Identify which cell holds the provided text, then report its (X, Y) central coordinate. 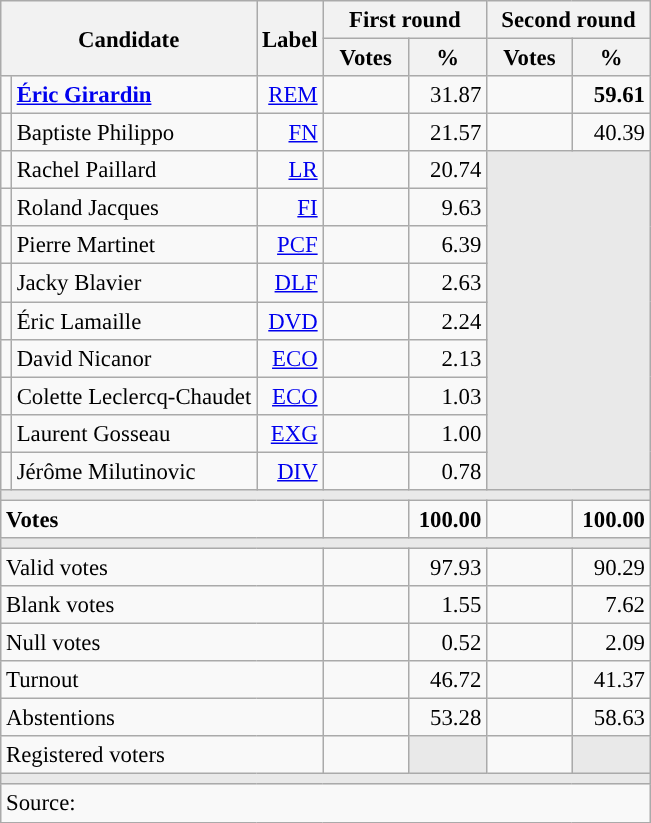
97.93 (448, 567)
46.72 (448, 680)
21.57 (448, 133)
Null votes (162, 643)
FN (290, 133)
FI (290, 208)
DLF (290, 283)
Turnout (162, 680)
Blank votes (162, 605)
First round (405, 20)
2.24 (448, 321)
Source: (326, 804)
Baptiste Philippo (134, 133)
Éric Girardin (134, 95)
41.37 (611, 680)
DIV (290, 471)
Jérôme Milutinovic (134, 471)
2.09 (611, 643)
1.00 (448, 433)
Pierre Martinet (134, 245)
2.13 (448, 358)
Roland Jacques (134, 208)
0.52 (448, 643)
1.55 (448, 605)
1.03 (448, 396)
Jacky Blavier (134, 283)
59.61 (611, 95)
20.74 (448, 170)
Éric Lamaille (134, 321)
REM (290, 95)
DVD (290, 321)
Abstentions (162, 718)
6.39 (448, 245)
58.63 (611, 718)
EXG (290, 433)
0.78 (448, 471)
31.87 (448, 95)
PCF (290, 245)
Label (290, 38)
Registered voters (162, 755)
53.28 (448, 718)
7.62 (611, 605)
LR (290, 170)
90.29 (611, 567)
40.39 (611, 133)
Candidate (129, 38)
Colette Leclercq-Chaudet (134, 396)
2.63 (448, 283)
Laurent Gosseau (134, 433)
Valid votes (162, 567)
Rachel Paillard (134, 170)
9.63 (448, 208)
David Nicanor (134, 358)
Second round (569, 20)
